Pinpoint the cell where the given text exists, returning its (X, Y) midpoint coordinate. 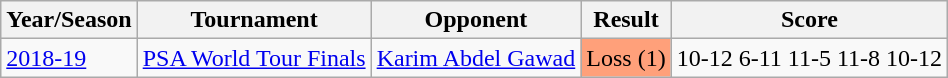
2018-19 (69, 58)
Tournament (254, 20)
PSA World Tour Finals (254, 58)
Year/Season (69, 20)
Karim Abdel Gawad (476, 58)
Result (626, 20)
Loss (1) (626, 58)
Opponent (476, 20)
10-12 6-11 11-5 11-8 10-12 (809, 58)
Score (809, 20)
